Identify which cell holds the provided text, then report its [X, Y] central coordinate. 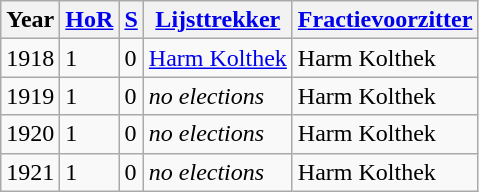
Fractievoorzitter [385, 20]
Lijsttrekker [218, 20]
1919 [30, 96]
1920 [30, 134]
1918 [30, 58]
S [131, 20]
1921 [30, 172]
Year [30, 20]
HoR [90, 20]
